Output the [X, Y] coordinate of the center of the cell containing the given text.  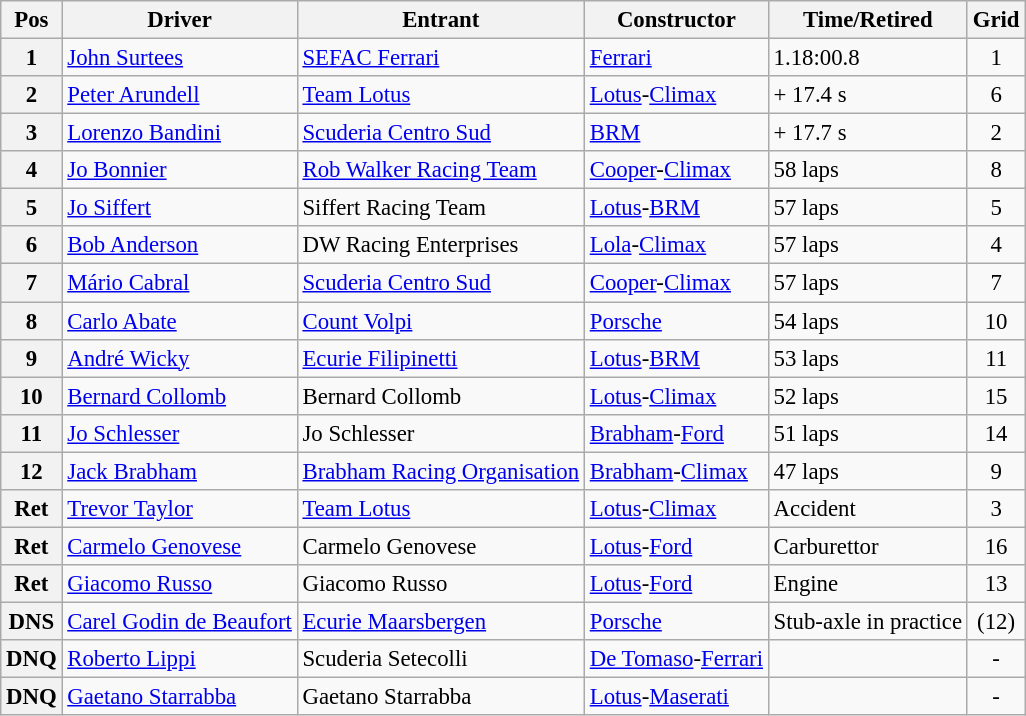
Count Volpi [440, 321]
Rob Walker Racing Team [440, 170]
Mário Cabral [180, 283]
Peter Arundell [180, 95]
Jo Bonnier [180, 170]
Trevor Taylor [180, 509]
58 laps [868, 170]
14 [996, 433]
Ecurie Filipinetti [440, 358]
52 laps [868, 396]
Time/Retired [868, 20]
Constructor [676, 20]
15 [996, 396]
Ecurie Maarsbergen [440, 621]
Carlo Abate [180, 321]
SEFAC Ferrari [440, 58]
Entrant [440, 20]
Brabham-Climax [676, 471]
Carel Godin de Beaufort [180, 621]
+ 17.7 s [868, 133]
Lola-Climax [676, 245]
DNS [32, 621]
Brabham Racing Organisation [440, 471]
BRM [676, 133]
DW Racing Enterprises [440, 245]
51 laps [868, 433]
Lotus-Maserati [676, 697]
Driver [180, 20]
Carburettor [868, 546]
André Wicky [180, 358]
(12) [996, 621]
Roberto Lippi [180, 659]
12 [32, 471]
1.18:00.8 [868, 58]
Ferrari [676, 58]
54 laps [868, 321]
De Tomaso-Ferrari [676, 659]
47 laps [868, 471]
Engine [868, 584]
Pos [32, 20]
53 laps [868, 358]
Accident [868, 509]
Lorenzo Bandini [180, 133]
Jack Brabham [180, 471]
Jo Siffert [180, 208]
16 [996, 546]
Grid [996, 20]
Bob Anderson [180, 245]
Scuderia Setecolli [440, 659]
Brabham-Ford [676, 433]
13 [996, 584]
Siffert Racing Team [440, 208]
Stub-axle in practice [868, 621]
+ 17.4 s [868, 95]
John Surtees [180, 58]
